For the text-containing cell, return its midpoint in [X, Y] coordinate format. 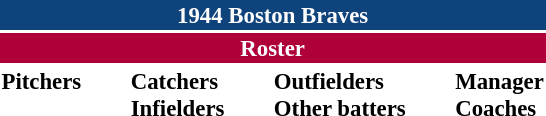
1944 Boston Braves [272, 15]
Roster [272, 48]
